Locate the cell with the specified text and output its (X, Y) center coordinate. 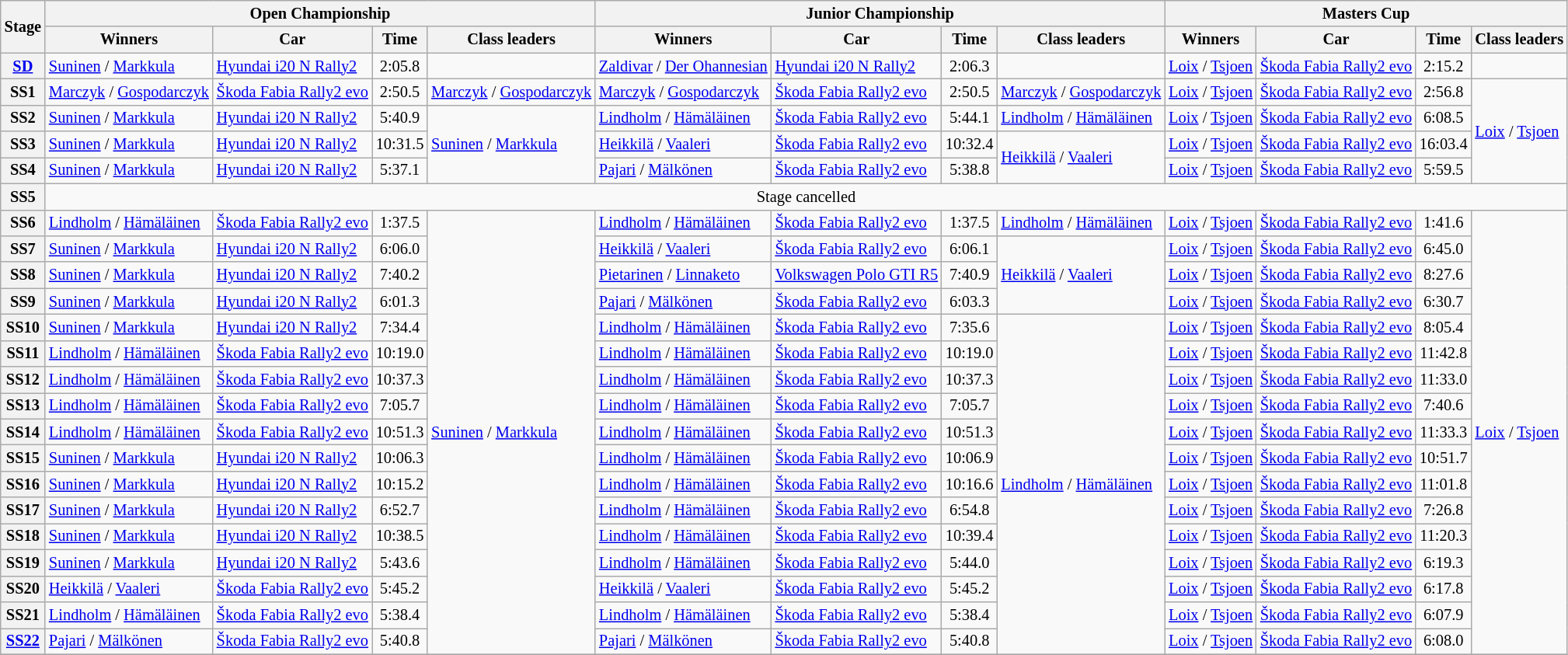
2:05.8 (399, 66)
SS1 (23, 92)
8:27.6 (1444, 275)
6:08.5 (1444, 118)
7:40.9 (970, 275)
6:01.3 (399, 301)
7:26.8 (1444, 510)
Stage (23, 26)
5:43.6 (399, 563)
6:52.7 (399, 510)
Open Championship (320, 13)
7:40.6 (1444, 406)
Volkswagen Polo GTI R5 (856, 275)
SS10 (23, 327)
SS3 (23, 145)
SS20 (23, 589)
5:44.0 (970, 563)
5:37.1 (399, 170)
2:06.3 (970, 66)
10:06.3 (399, 458)
SS19 (23, 563)
10:38.5 (399, 536)
11:33.3 (1444, 432)
5:59.5 (1444, 170)
6:07.9 (1444, 615)
Stage cancelled (807, 197)
Pietarinen / Linnaketo (684, 275)
SS13 (23, 406)
2:56.8 (1444, 92)
SS7 (23, 249)
10:15.2 (399, 484)
SS9 (23, 301)
SS11 (23, 354)
Masters Cup (1366, 13)
10:31.5 (399, 145)
1:41.6 (1444, 223)
6:08.0 (1444, 641)
SS21 (23, 615)
6:45.0 (1444, 249)
SS17 (23, 510)
SS4 (23, 170)
2:15.2 (1444, 66)
SD (23, 66)
6:06.1 (970, 249)
6:06.0 (399, 249)
7:40.2 (399, 275)
5:40.9 (399, 118)
10:32.4 (970, 145)
SS14 (23, 432)
SS15 (23, 458)
6:17.8 (1444, 589)
SS12 (23, 380)
11:33.0 (1444, 380)
5:44.1 (970, 118)
6:19.3 (1444, 563)
Zaldivar / Der Ohannesian (684, 66)
10:16.6 (970, 484)
11:20.3 (1444, 536)
SS6 (23, 223)
10:39.4 (970, 536)
SS16 (23, 484)
SS22 (23, 641)
5:38.8 (970, 170)
SS8 (23, 275)
6:30.7 (1444, 301)
10:51.7 (1444, 458)
11:42.8 (1444, 354)
11:01.8 (1444, 484)
10:06.9 (970, 458)
7:35.6 (970, 327)
Junior Championship (880, 13)
8:05.4 (1444, 327)
6:54.8 (970, 510)
SS2 (23, 118)
SS18 (23, 536)
16:03.4 (1444, 145)
7:34.4 (399, 327)
SS5 (23, 197)
6:03.3 (970, 301)
